Determine the [x, y] coordinate at the center of the cell enclosing the given text.  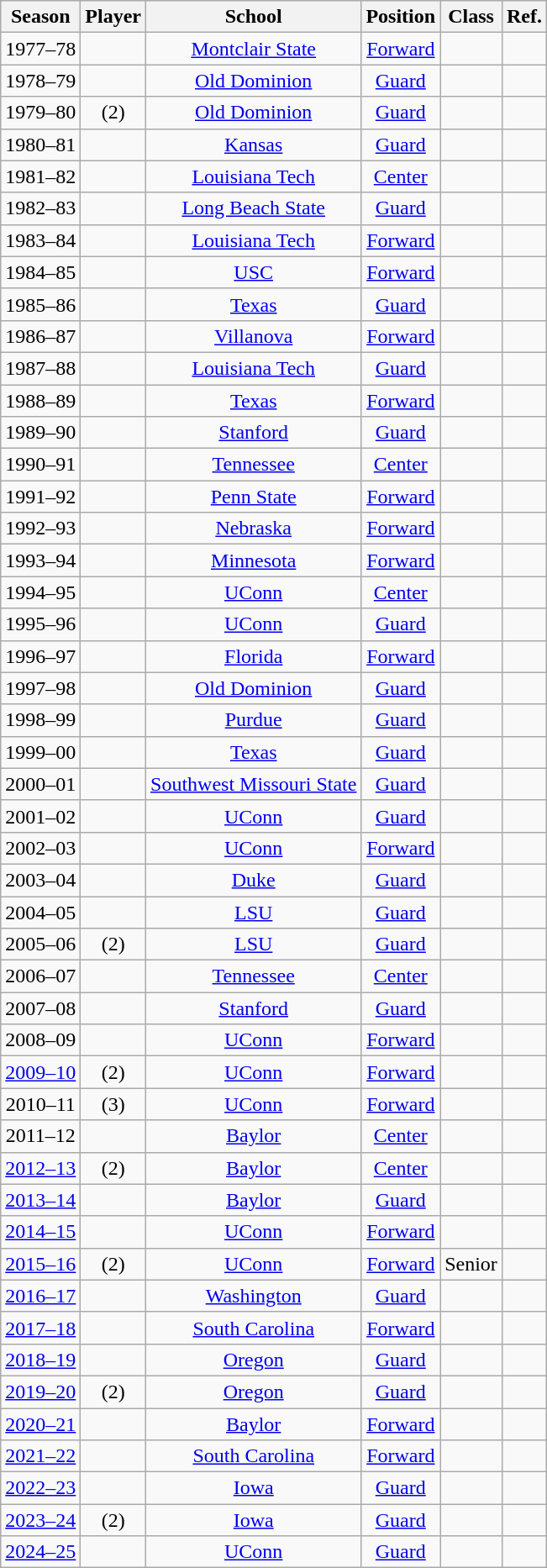
2002–03 [40, 848]
1999–00 [40, 752]
1978–79 [40, 81]
1998–99 [40, 720]
2013–14 [40, 1200]
1987–88 [40, 368]
1981–82 [40, 176]
2020–21 [40, 1424]
Minnesota [254, 560]
1989–90 [40, 433]
1995–96 [40, 624]
Kansas [254, 145]
Senior [471, 1264]
1988–89 [40, 401]
1993–94 [40, 560]
Nebraska [254, 529]
2010–11 [40, 1104]
1990–91 [40, 465]
School [254, 17]
Season [40, 17]
Montclair State [254, 49]
2019–20 [40, 1392]
2014–15 [40, 1232]
1985–86 [40, 304]
Player [113, 17]
Purdue [254, 720]
2011–12 [40, 1136]
Washington [254, 1296]
2017–18 [40, 1328]
1996–97 [40, 656]
1982–83 [40, 208]
1994–95 [40, 592]
Penn State [254, 497]
2016–17 [40, 1296]
2012–13 [40, 1168]
Class [471, 17]
1984–85 [40, 272]
1979–80 [40, 113]
1977–78 [40, 49]
2008–09 [40, 1040]
USC [254, 272]
2024–25 [40, 1552]
2022–23 [40, 1488]
(3) [113, 1104]
1980–81 [40, 145]
Duke [254, 880]
2007–08 [40, 1008]
1997–98 [40, 688]
2006–07 [40, 976]
2004–05 [40, 912]
1983–84 [40, 240]
Ref. [524, 17]
2009–10 [40, 1072]
1991–92 [40, 497]
Villanova [254, 336]
2023–24 [40, 1520]
1986–87 [40, 336]
Southwest Missouri State [254, 784]
2018–19 [40, 1360]
2005–06 [40, 944]
Long Beach State [254, 208]
1992–93 [40, 529]
2015–16 [40, 1264]
2001–02 [40, 816]
2000–01 [40, 784]
Florida [254, 656]
Position [401, 17]
2021–22 [40, 1456]
2003–04 [40, 880]
